Locate the cell with the specified text and output its [x, y] center coordinate. 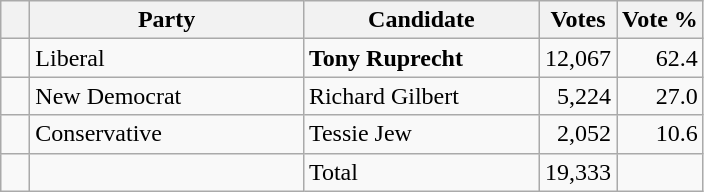
Vote % [660, 20]
Conservative [167, 134]
2,052 [578, 134]
New Democrat [167, 96]
62.4 [660, 58]
Votes [578, 20]
Liberal [167, 58]
Candidate [421, 20]
5,224 [578, 96]
10.6 [660, 134]
Party [167, 20]
Richard Gilbert [421, 96]
27.0 [660, 96]
Tessie Jew [421, 134]
Total [421, 172]
12,067 [578, 58]
Tony Ruprecht [421, 58]
19,333 [578, 172]
